Extract the [x, y] coordinate from the center of the cell holding the provided text.  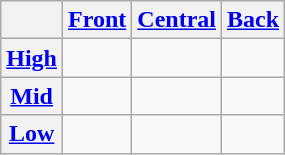
Low [32, 134]
High [32, 58]
Mid [32, 96]
Back [254, 20]
Front [98, 20]
Central [177, 20]
